Return [X, Y] of the center of cell containing provided text 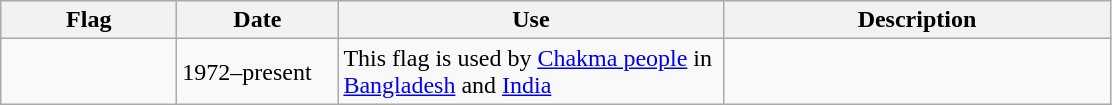
Date [258, 20]
1972–present [258, 72]
Flag [89, 20]
Description [917, 20]
This flag is used by Chakma people in Bangladesh and India [531, 72]
Use [531, 20]
